Locate the cell with the specified text and output its [X, Y] center coordinate. 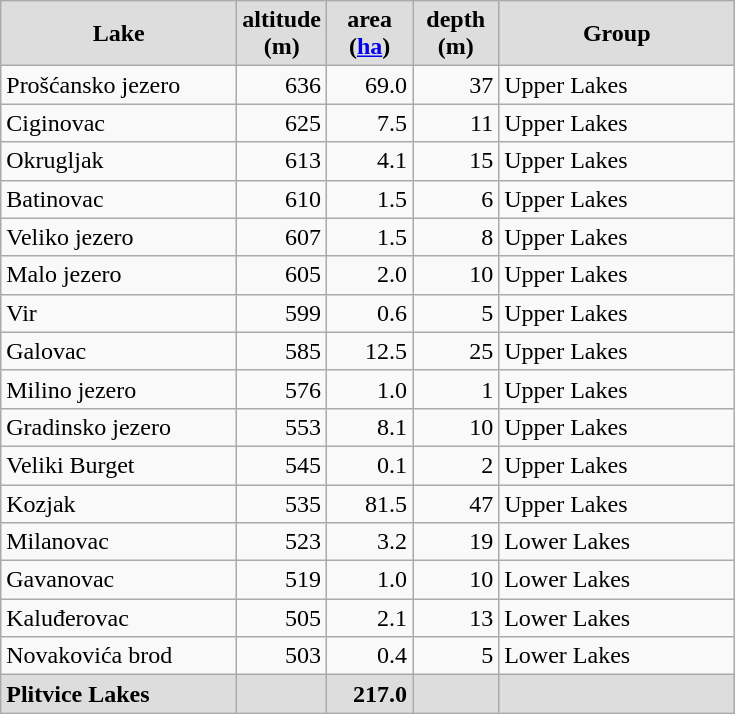
8.1 [370, 427]
19 [456, 542]
37 [456, 85]
Batinovac [119, 199]
576 [282, 389]
0.6 [370, 313]
Gavanovac [119, 580]
altitude (m) [282, 34]
Gradinsko jezero [119, 427]
Malo jezero [119, 275]
Prošćansko jezero [119, 85]
Plitvice Lakes [119, 694]
636 [282, 85]
605 [282, 275]
Milanovac [119, 542]
523 [282, 542]
505 [282, 618]
6 [456, 199]
Galovac [119, 351]
15 [456, 161]
3.2 [370, 542]
Veliko jezero [119, 237]
4.1 [370, 161]
519 [282, 580]
610 [282, 199]
Lake [119, 34]
613 [282, 161]
Milino jezero [119, 389]
Kozjak [119, 503]
607 [282, 237]
Group [617, 34]
69.0 [370, 85]
Ciginovac [119, 123]
7.5 [370, 123]
0.1 [370, 465]
Veliki Burget [119, 465]
2.1 [370, 618]
47 [456, 503]
depth (m) [456, 34]
Vir [119, 313]
585 [282, 351]
599 [282, 313]
217.0 [370, 694]
553 [282, 427]
area (ha) [370, 34]
13 [456, 618]
503 [282, 656]
Novakovića brod [119, 656]
Kaluđerovac [119, 618]
545 [282, 465]
1 [456, 389]
8 [456, 237]
2 [456, 465]
2.0 [370, 275]
11 [456, 123]
12.5 [370, 351]
535 [282, 503]
0.4 [370, 656]
81.5 [370, 503]
25 [456, 351]
625 [282, 123]
Okrugljak [119, 161]
